Locate the cell with the specified text and output its (x, y) center coordinate. 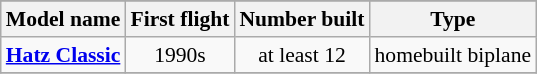
1990s (180, 55)
First flight (180, 19)
Model name (64, 19)
Type (454, 19)
at least 12 (302, 55)
homebuilt biplane (454, 55)
Number built (302, 19)
Hatz Classic (64, 55)
